Find where the given text appears and provide that cell's center as (X, Y) coordinate. 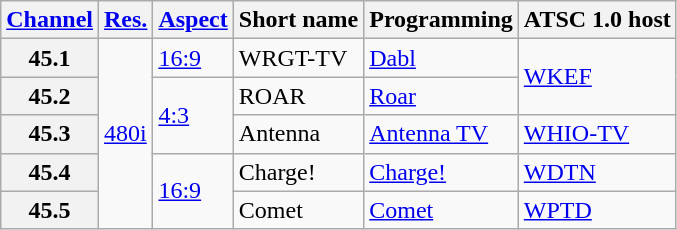
ROAR (298, 96)
WDTN (597, 172)
45.5 (50, 210)
Res. (126, 20)
Antenna (298, 134)
Roar (442, 96)
4:3 (193, 115)
WKEF (597, 77)
WRGT-TV (298, 58)
45.3 (50, 134)
480i (126, 134)
45.4 (50, 172)
WPTD (597, 210)
ATSC 1.0 host (597, 20)
WHIO-TV (597, 134)
Programming (442, 20)
Channel (50, 20)
Dabl (442, 58)
45.1 (50, 58)
Short name (298, 20)
Antenna TV (442, 134)
45.2 (50, 96)
Aspect (193, 20)
